Output the (X, Y) coordinate of the center of the cell containing the given text.  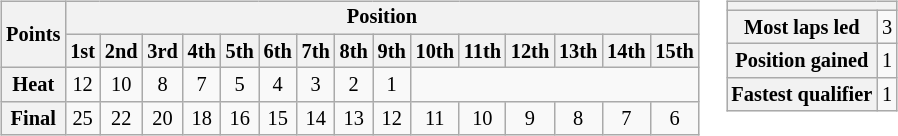
Position (382, 18)
4th (202, 51)
5th (240, 51)
1st (82, 51)
12th (530, 51)
13 (354, 119)
11th (482, 51)
16 (240, 119)
9 (530, 119)
18 (202, 119)
6 (674, 119)
20 (162, 119)
15th (674, 51)
14th (626, 51)
10th (435, 51)
5 (240, 85)
8th (354, 51)
Position gained (802, 61)
3rd (162, 51)
Most laps led (802, 27)
4 (278, 85)
2nd (122, 51)
2 (354, 85)
6th (278, 51)
22 (122, 119)
25 (82, 119)
9th (392, 51)
Final (33, 119)
15 (278, 119)
13th (578, 51)
Heat (33, 85)
14 (316, 119)
11 (435, 119)
Fastest qualifier (802, 95)
Points (33, 34)
7th (316, 51)
